Locate the cell with the specified text and output its (x, y) center coordinate. 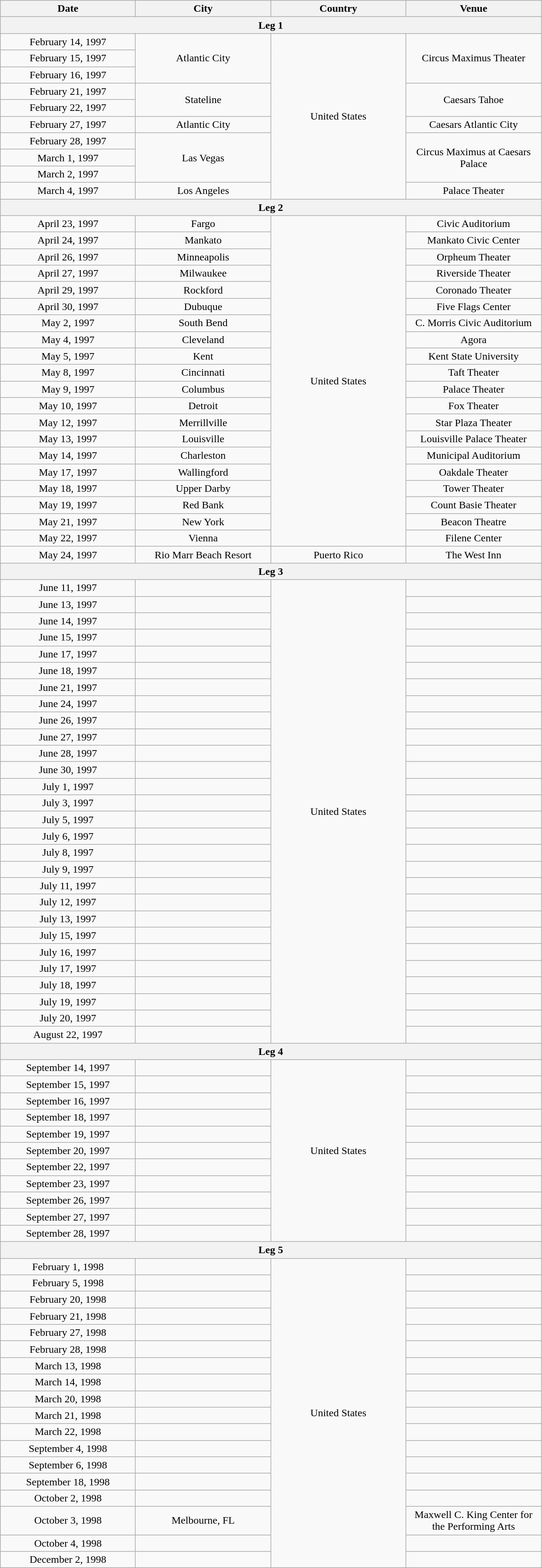
Fargo (203, 224)
July 13, 1997 (68, 919)
Star Plaza Theater (474, 422)
May 14, 1997 (68, 455)
September 20, 1997 (68, 1151)
Maxwell C. King Center for the Performing Arts (474, 1520)
Date (68, 9)
Charleston (203, 455)
Venue (474, 9)
Caesars Atlantic City (474, 124)
September 16, 1997 (68, 1101)
March 4, 1997 (68, 190)
June 18, 1997 (68, 671)
July 12, 1997 (68, 902)
February 20, 1998 (68, 1300)
Columbus (203, 389)
South Bend (203, 323)
June 17, 1997 (68, 654)
April 27, 1997 (68, 274)
Mankato (203, 240)
Circus Maximus Theater (474, 58)
Detroit (203, 406)
Kent (203, 356)
October 2, 1998 (68, 1498)
June 13, 1997 (68, 604)
May 21, 1997 (68, 522)
March 14, 1998 (68, 1382)
December 2, 1998 (68, 1560)
Red Bank (203, 505)
Puerto Rico (338, 555)
Louisville (203, 439)
March 22, 1998 (68, 1432)
July 16, 1997 (68, 952)
April 29, 1997 (68, 290)
March 20, 1998 (68, 1399)
May 5, 1997 (68, 356)
September 19, 1997 (68, 1134)
September 6, 1998 (68, 1465)
Vienna (203, 538)
September 18, 1998 (68, 1481)
September 4, 1998 (68, 1448)
September 18, 1997 (68, 1118)
Leg 5 (271, 1250)
May 10, 1997 (68, 406)
May 13, 1997 (68, 439)
September 23, 1997 (68, 1184)
March 13, 1998 (68, 1366)
Rockford (203, 290)
Civic Auditorium (474, 224)
Filene Center (474, 538)
Riverside Theater (474, 274)
June 27, 1997 (68, 737)
The West Inn (474, 555)
Minneapolis (203, 257)
Municipal Auditorium (474, 455)
Coronado Theater (474, 290)
February 27, 1998 (68, 1333)
July 6, 1997 (68, 836)
June 14, 1997 (68, 621)
July 5, 1997 (68, 820)
Merrillville (203, 422)
Wallingford (203, 472)
May 12, 1997 (68, 422)
April 24, 1997 (68, 240)
February 1, 1998 (68, 1267)
September 14, 1997 (68, 1068)
April 30, 1997 (68, 307)
September 15, 1997 (68, 1084)
July 15, 1997 (68, 935)
Country (338, 9)
Upper Darby (203, 489)
Tower Theater (474, 489)
Louisville Palace Theater (474, 439)
Melbourne, FL (203, 1520)
October 4, 1998 (68, 1543)
June 11, 1997 (68, 588)
September 22, 1997 (68, 1167)
February 15, 1997 (68, 58)
May 8, 1997 (68, 373)
Milwaukee (203, 274)
July 3, 1997 (68, 803)
Circus Maximus at Caesars Palace (474, 157)
June 30, 1997 (68, 770)
October 3, 1998 (68, 1520)
Agora (474, 340)
February 22, 1997 (68, 108)
February 14, 1997 (68, 42)
Oakdale Theater (474, 472)
June 28, 1997 (68, 754)
March 21, 1998 (68, 1415)
Beacon Theatre (474, 522)
May 18, 1997 (68, 489)
August 22, 1997 (68, 1035)
Las Vegas (203, 157)
February 16, 1997 (68, 75)
February 28, 1998 (68, 1349)
Five Flags Center (474, 307)
July 9, 1997 (68, 869)
Taft Theater (474, 373)
City (203, 9)
Leg 4 (271, 1051)
Fox Theater (474, 406)
June 24, 1997 (68, 704)
Stateline (203, 100)
June 15, 1997 (68, 637)
Leg 2 (271, 207)
March 2, 1997 (68, 174)
February 27, 1997 (68, 124)
April 26, 1997 (68, 257)
Cincinnati (203, 373)
May 24, 1997 (68, 555)
June 26, 1997 (68, 720)
Leg 3 (271, 571)
July 17, 1997 (68, 968)
Mankato Civic Center (474, 240)
June 21, 1997 (68, 687)
Kent State University (474, 356)
Leg 1 (271, 25)
July 1, 1997 (68, 787)
February 21, 1997 (68, 91)
February 5, 1998 (68, 1283)
September 26, 1997 (68, 1200)
February 28, 1997 (68, 141)
Rio Marr Beach Resort (203, 555)
Orpheum Theater (474, 257)
C. Morris Civic Auditorium (474, 323)
July 11, 1997 (68, 886)
July 18, 1997 (68, 985)
July 19, 1997 (68, 1001)
May 4, 1997 (68, 340)
Count Basie Theater (474, 505)
May 2, 1997 (68, 323)
March 1, 1997 (68, 157)
July 8, 1997 (68, 853)
July 20, 1997 (68, 1018)
Los Angeles (203, 190)
May 22, 1997 (68, 538)
February 21, 1998 (68, 1316)
Cleveland (203, 340)
May 9, 1997 (68, 389)
September 27, 1997 (68, 1217)
September 28, 1997 (68, 1233)
Dubuque (203, 307)
May 17, 1997 (68, 472)
May 19, 1997 (68, 505)
Caesars Tahoe (474, 100)
New York (203, 522)
April 23, 1997 (68, 224)
